Search for the cell housing the specified text and yield its [x, y] center coordinate. 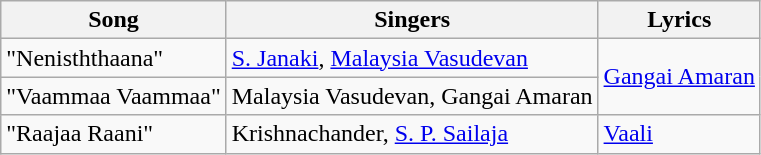
S. Janaki, Malaysia Vasudevan [412, 58]
"Nenisththaana" [114, 58]
Lyrics [679, 20]
Malaysia Vasudevan, Gangai Amaran [412, 96]
Gangai Amaran [679, 77]
Vaali [679, 134]
Krishnachander, S. P. Sailaja [412, 134]
Singers [412, 20]
"Raajaa Raani" [114, 134]
"Vaammaa Vaammaa" [114, 96]
Song [114, 20]
